Find where the given text appears and provide that cell's center as [X, Y] coordinate. 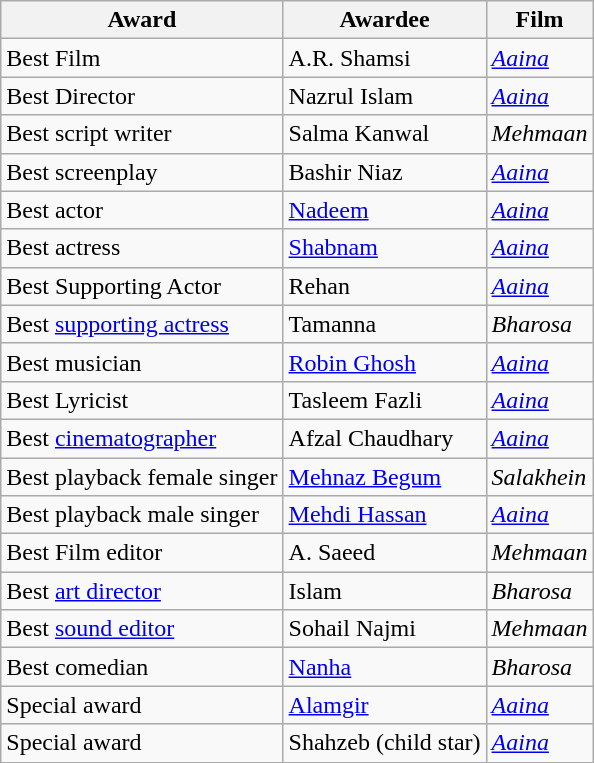
Nazrul Islam [384, 96]
Best actress [142, 248]
Nanha [384, 667]
Best comedian [142, 667]
Best playback male singer [142, 515]
Best Lyricist [142, 400]
Awardee [384, 20]
Best actor [142, 210]
Nadeem [384, 210]
Best sound editor [142, 629]
Best cinematographer [142, 438]
Best Director [142, 96]
Alamgir [384, 705]
Afzal Chaudhary [384, 438]
Best script writer [142, 134]
Award [142, 20]
Tasleem Fazli [384, 400]
Best Film editor [142, 553]
Best Supporting Actor [142, 286]
Bashir Niaz [384, 172]
Rehan [384, 286]
Best supporting actress [142, 324]
A. Saeed [384, 553]
Tamanna [384, 324]
A.R. Shamsi [384, 58]
Best screenplay [142, 172]
Shabnam [384, 248]
Film [540, 20]
Best art director [142, 591]
Mehdi Hassan [384, 515]
Salma Kanwal [384, 134]
Best Film [142, 58]
Salakhein [540, 477]
Best musician [142, 362]
Best playback female singer [142, 477]
Mehnaz Begum [384, 477]
Islam [384, 591]
Robin Ghosh [384, 362]
Shahzeb (child star) [384, 743]
Sohail Najmi [384, 629]
